Capture the cell that displays the provided text and extract its [x, y] central coordinate. 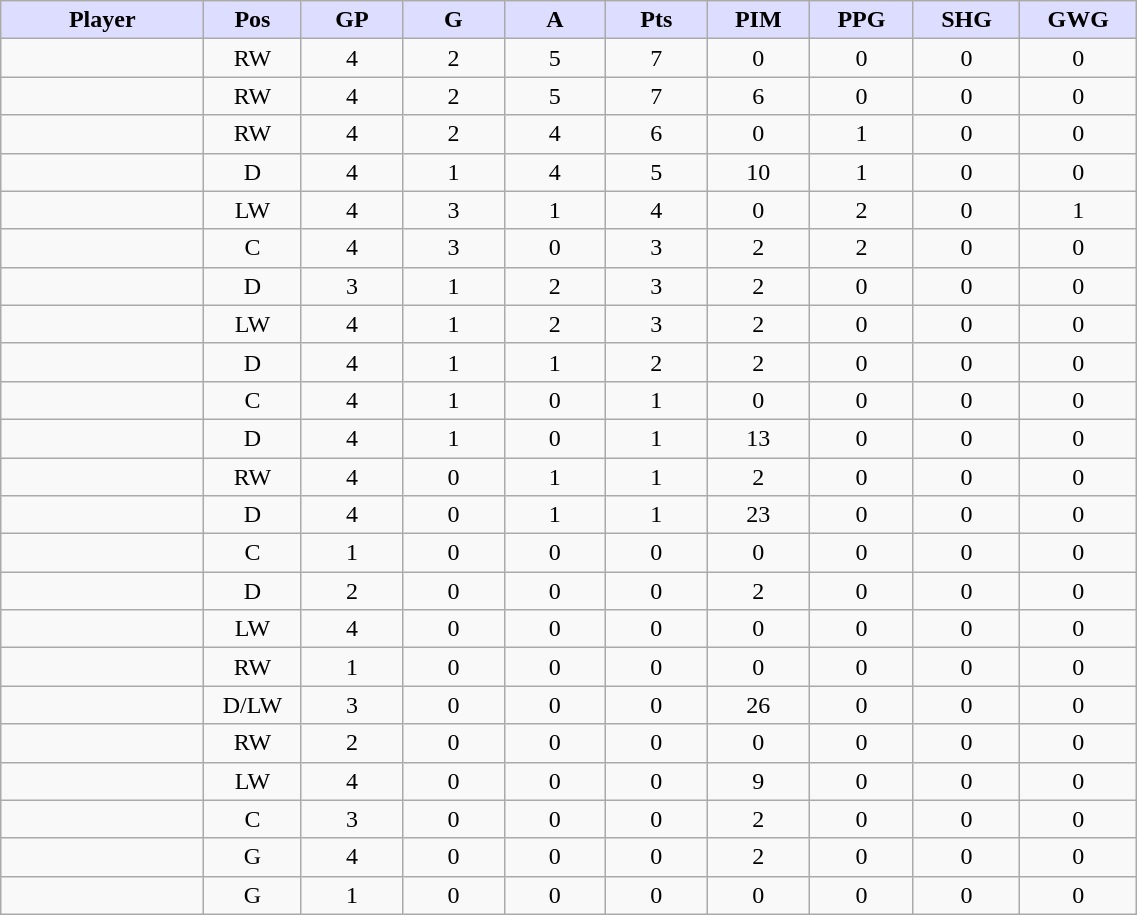
Pos [252, 20]
10 [758, 172]
Player [102, 20]
PIM [758, 20]
26 [758, 705]
23 [758, 515]
PPG [862, 20]
GWG [1078, 20]
13 [758, 438]
SHG [966, 20]
9 [758, 781]
GP [352, 20]
A [554, 20]
D/LW [252, 705]
Pts [656, 20]
